For the text-containing cell, return its midpoint in (x, y) coordinate format. 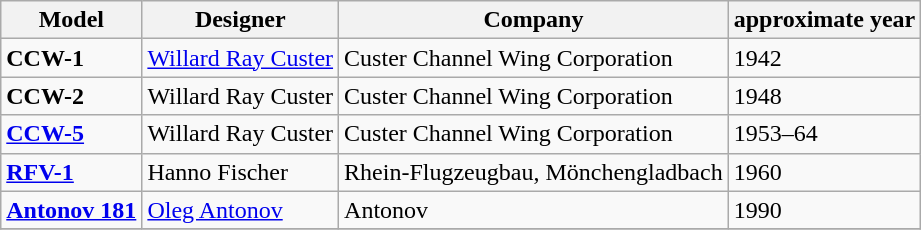
Antonov (534, 210)
Company (534, 20)
Designer (240, 20)
1948 (824, 96)
approximate year (824, 20)
1942 (824, 58)
Hanno Fischer (240, 172)
Oleg Antonov (240, 210)
CCW-1 (72, 58)
1953–64 (824, 134)
Rhein-Flugzeugbau, Mönchengladbach (534, 172)
CCW-2 (72, 96)
CCW-5 (72, 134)
1960 (824, 172)
RFV-1 (72, 172)
Antonov 181 (72, 210)
Model (72, 20)
1990 (824, 210)
